Scan for the cell matching the given text and deliver its (x, y) coordinate at center. 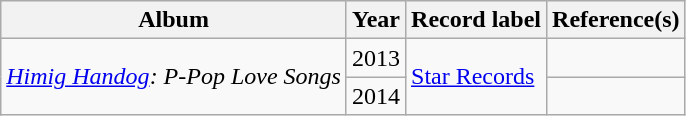
2014 (376, 96)
Record label (476, 20)
Star Records (476, 77)
Album (174, 20)
Reference(s) (616, 20)
2013 (376, 58)
Himig Handog: P-Pop Love Songs (174, 77)
Year (376, 20)
